Return the (x, y) coordinate for the center point of the cell that contains the specified text.  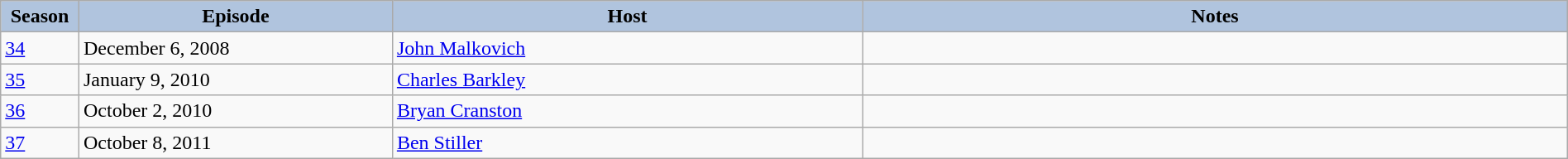
37 (40, 142)
Episode (235, 17)
34 (40, 48)
January 9, 2010 (235, 79)
Ben Stiller (627, 142)
Notes (1216, 17)
35 (40, 79)
Host (627, 17)
December 6, 2008 (235, 48)
36 (40, 111)
October 8, 2011 (235, 142)
October 2, 2010 (235, 111)
John Malkovich (627, 48)
Season (40, 17)
Bryan Cranston (627, 111)
Charles Barkley (627, 79)
